Output the [x, y] coordinate of the center of the cell containing the given text.  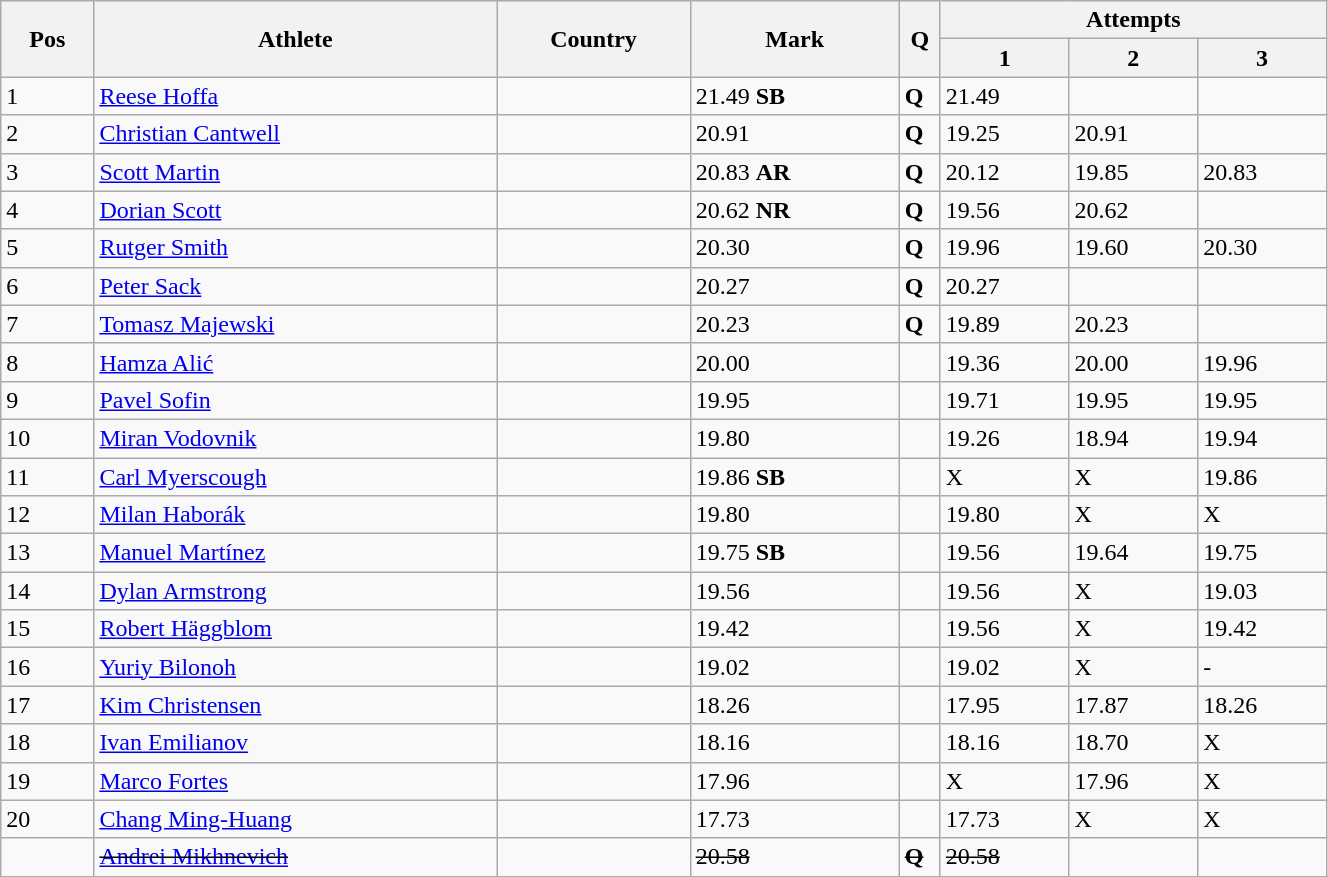
7 [48, 324]
17.95 [1004, 705]
Dorian Scott [296, 210]
21.49 [1004, 96]
Mark [794, 39]
Robert Häggblom [296, 629]
Country [594, 39]
Andrei Mikhnevich [296, 857]
12 [48, 515]
20.62 [1134, 210]
20 [48, 819]
Scott Martin [296, 172]
Yuriy Bilonoh [296, 667]
Attempts [1133, 20]
Rutger Smith [296, 248]
17.87 [1134, 705]
19.85 [1134, 172]
14 [48, 591]
19.60 [1134, 248]
5 [48, 248]
19.86 SB [794, 477]
Athlete [296, 39]
19.36 [1004, 362]
19.89 [1004, 324]
11 [48, 477]
4 [48, 210]
Marco Fortes [296, 781]
15 [48, 629]
Pavel Sofin [296, 400]
9 [48, 400]
Dylan Armstrong [296, 591]
18 [48, 743]
- [1262, 667]
19.71 [1004, 400]
20.62 NR [794, 210]
Pos [48, 39]
19.75 [1262, 553]
Miran Vodovnik [296, 438]
Kim Christensen [296, 705]
Ivan Emilianov [296, 743]
18.94 [1134, 438]
19.64 [1134, 553]
10 [48, 438]
Tomasz Majewski [296, 324]
21.49 SB [794, 96]
17 [48, 705]
Peter Sack [296, 286]
Reese Hoffa [296, 96]
Carl Myerscough [296, 477]
18.70 [1134, 743]
19.26 [1004, 438]
19.25 [1004, 134]
13 [48, 553]
Christian Cantwell [296, 134]
19.75 SB [794, 553]
Milan Haborák [296, 515]
19 [48, 781]
20.83 AR [794, 172]
Manuel Martínez [296, 553]
Hamza Alić [296, 362]
16 [48, 667]
20.12 [1004, 172]
6 [48, 286]
19.94 [1262, 438]
8 [48, 362]
Chang Ming-Huang [296, 819]
20.83 [1262, 172]
19.03 [1262, 591]
19.86 [1262, 477]
